For the text-containing cell, return its midpoint in [X, Y] coordinate format. 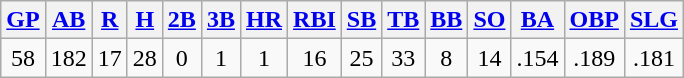
BA [538, 20]
.154 [538, 58]
8 [446, 58]
33 [404, 58]
H [144, 20]
AB [68, 20]
RBI [315, 20]
182 [68, 58]
R [110, 20]
58 [23, 58]
SB [361, 20]
0 [182, 58]
HR [264, 20]
2B [182, 20]
16 [315, 58]
SLG [654, 20]
3B [220, 20]
TB [404, 20]
25 [361, 58]
28 [144, 58]
.181 [654, 58]
BB [446, 20]
.189 [594, 58]
SO [490, 20]
GP [23, 20]
14 [490, 58]
17 [110, 58]
OBP [594, 20]
